Pinpoint the cell where the given text exists, returning its (X, Y) midpoint coordinate. 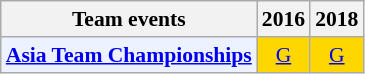
2016 (284, 19)
Asia Team Championships (129, 55)
Team events (129, 19)
2018 (336, 19)
